Locate the cell with the specified text and output its [X, Y] center coordinate. 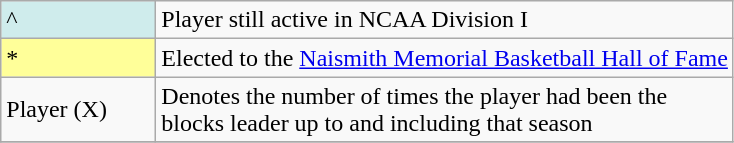
Denotes the number of times the player had been theblocks leader up to and including that season [445, 110]
* [78, 58]
Player (X) [78, 110]
Player still active in NCAA Division I [445, 20]
^ [78, 20]
Elected to the Naismith Memorial Basketball Hall of Fame [445, 58]
